Extract the (x, y) coordinate from the center of the cell holding the provided text.  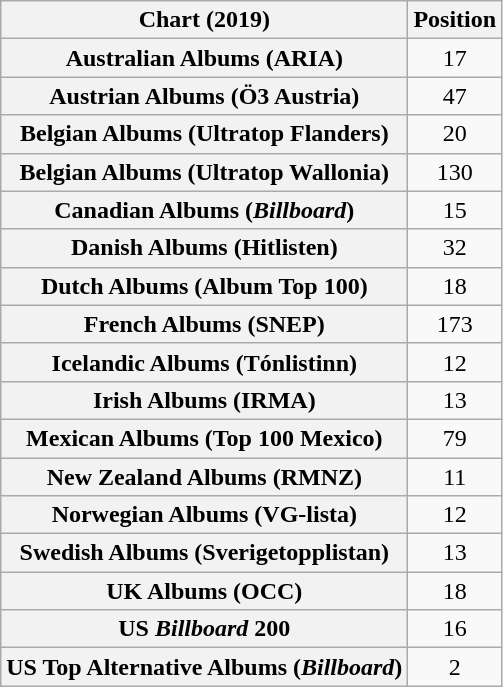
Position (455, 20)
Norwegian Albums (VG-lista) (204, 515)
15 (455, 210)
16 (455, 629)
French Albums (SNEP) (204, 324)
UK Albums (OCC) (204, 591)
20 (455, 134)
Swedish Albums (Sverigetopplistan) (204, 553)
Belgian Albums (Ultratop Flanders) (204, 134)
Dutch Albums (Album Top 100) (204, 286)
17 (455, 58)
Canadian Albums (Billboard) (204, 210)
173 (455, 324)
Belgian Albums (Ultratop Wallonia) (204, 172)
Chart (2019) (204, 20)
130 (455, 172)
11 (455, 477)
US Top Alternative Albums (Billboard) (204, 667)
Icelandic Albums (Tónlistinn) (204, 362)
47 (455, 96)
79 (455, 438)
Australian Albums (ARIA) (204, 58)
Irish Albums (IRMA) (204, 400)
Austrian Albums (Ö3 Austria) (204, 96)
Mexican Albums (Top 100 Mexico) (204, 438)
New Zealand Albums (RMNZ) (204, 477)
2 (455, 667)
Danish Albums (Hitlisten) (204, 248)
US Billboard 200 (204, 629)
32 (455, 248)
